Locate the cell with the specified text and output its [x, y] center coordinate. 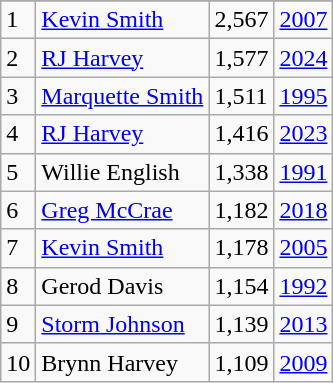
1995 [304, 96]
Storm Johnson [122, 324]
1,577 [242, 58]
2009 [304, 362]
Marquette Smith [122, 96]
2013 [304, 324]
4 [18, 134]
1,182 [242, 210]
1 [18, 20]
2,567 [242, 20]
1991 [304, 172]
1992 [304, 286]
9 [18, 324]
Willie English [122, 172]
2007 [304, 20]
1,154 [242, 286]
2018 [304, 210]
Gerod Davis [122, 286]
5 [18, 172]
1,511 [242, 96]
1,109 [242, 362]
1,139 [242, 324]
Brynn Harvey [122, 362]
8 [18, 286]
2005 [304, 248]
10 [18, 362]
1,338 [242, 172]
2024 [304, 58]
1,416 [242, 134]
1,178 [242, 248]
3 [18, 96]
6 [18, 210]
Greg McCrae [122, 210]
2 [18, 58]
2023 [304, 134]
7 [18, 248]
